Search for the cell housing the specified text and yield its (x, y) center coordinate. 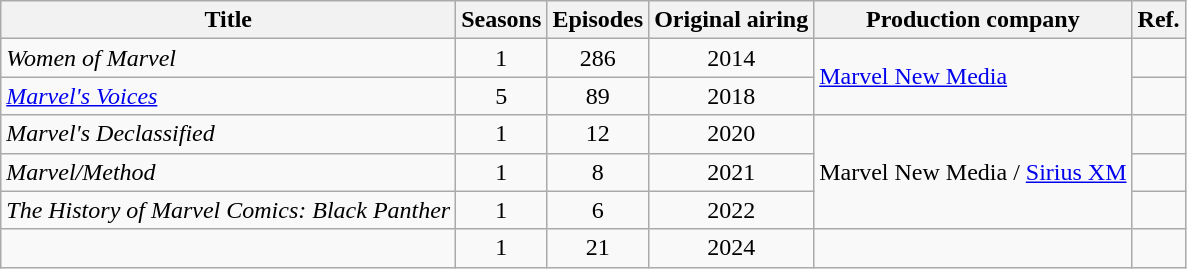
Women of Marvel (228, 58)
Marvel New Media (973, 77)
8 (598, 172)
5 (502, 96)
Seasons (502, 20)
Ref. (1158, 20)
2014 (732, 58)
12 (598, 134)
Original airing (732, 20)
The History of Marvel Comics: Black Panther (228, 210)
Production company (973, 20)
2018 (732, 96)
286 (598, 58)
2022 (732, 210)
Title (228, 20)
Marvel's Voices (228, 96)
89 (598, 96)
Episodes (598, 20)
2024 (732, 248)
2021 (732, 172)
6 (598, 210)
Marvel/Method (228, 172)
21 (598, 248)
2020 (732, 134)
Marvel New Media / Sirius XM (973, 172)
Marvel's Declassified (228, 134)
